Identify which cell holds the provided text, then report its (x, y) central coordinate. 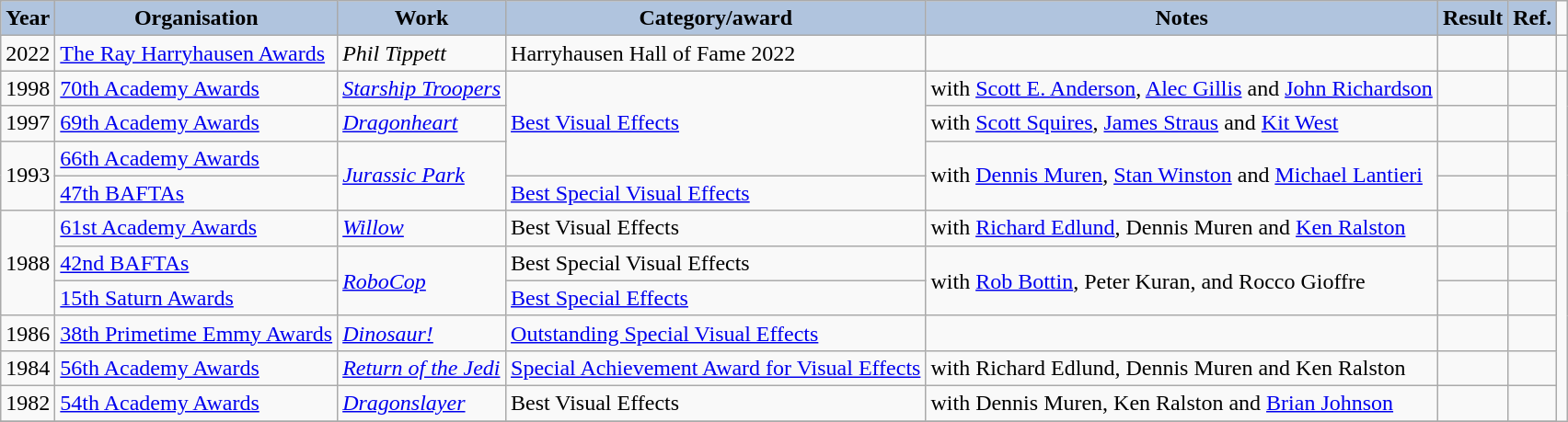
61st Academy Awards (197, 228)
Year (28, 18)
Ref. (1533, 18)
Best Special Effects (716, 298)
Jurassic Park (421, 176)
Return of the Jedi (421, 368)
56th Academy Awards (197, 368)
Organisation (197, 18)
1986 (28, 333)
The Ray Harryhausen Awards (197, 53)
69th Academy Awards (197, 123)
Phil Tippett (421, 53)
Category/award (716, 18)
with Dennis Muren, Stan Winston and Michael Lantieri (1182, 176)
Dragonheart (421, 123)
Outstanding Special Visual Effects (716, 333)
47th BAFTAs (197, 193)
Dragonslayer (421, 403)
Harryhausen Hall of Fame 2022 (716, 53)
RoboCop (421, 280)
with Scott E. Anderson, Alec Gillis and John Richardson (1182, 88)
with Dennis Muren, Ken Ralston and Brian Johnson (1182, 403)
1997 (28, 123)
Special Achievement Award for Visual Effects (716, 368)
1988 (28, 263)
1993 (28, 176)
54th Academy Awards (197, 403)
1998 (28, 88)
Starship Troopers (421, 88)
15th Saturn Awards (197, 298)
38th Primetime Emmy Awards (197, 333)
70th Academy Awards (197, 88)
Work (421, 18)
Dinosaur! (421, 333)
42nd BAFTAs (197, 263)
Notes (1182, 18)
1982 (28, 403)
Result (1472, 18)
with Scott Squires, James Straus and Kit West (1182, 123)
with Rob Bottin, Peter Kuran, and Rocco Gioffre (1182, 280)
66th Academy Awards (197, 158)
1984 (28, 368)
Willow (421, 228)
2022 (28, 53)
